Find where the given text appears and provide that cell's center as [x, y] coordinate. 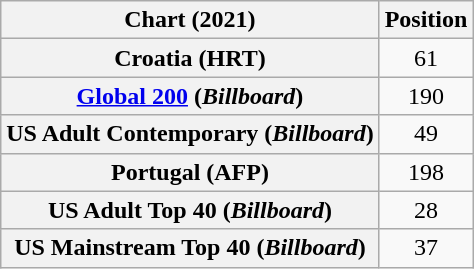
Global 200 (Billboard) [190, 96]
49 [426, 134]
28 [426, 210]
61 [426, 58]
US Adult Contemporary (Billboard) [190, 134]
190 [426, 96]
US Mainstream Top 40 (Billboard) [190, 248]
Croatia (HRT) [190, 58]
Chart (2021) [190, 20]
37 [426, 248]
Portugal (AFP) [190, 172]
Position [426, 20]
US Adult Top 40 (Billboard) [190, 210]
198 [426, 172]
